Return (X, Y) of the center of cell containing provided text 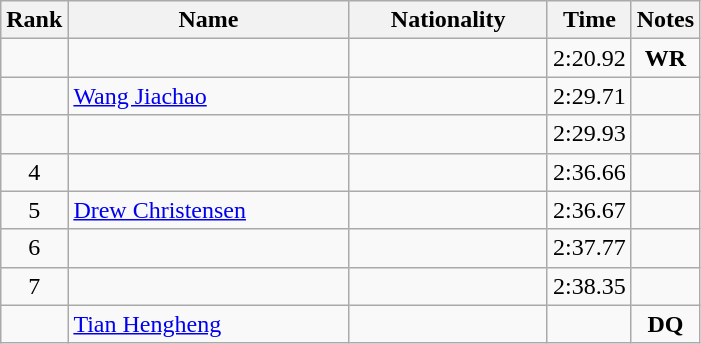
2:36.67 (589, 210)
2:20.92 (589, 58)
WR (665, 58)
2:38.35 (589, 286)
5 (34, 210)
DQ (665, 324)
Time (589, 20)
4 (34, 172)
Notes (665, 20)
Nationality (448, 20)
Wang Jiachao (208, 96)
2:36.66 (589, 172)
Name (208, 20)
Tian Hengheng (208, 324)
6 (34, 248)
7 (34, 286)
Rank (34, 20)
2:37.77 (589, 248)
2:29.71 (589, 96)
Drew Christensen (208, 210)
2:29.93 (589, 134)
